Output the [X, Y] coordinate of the center of the cell containing the given text.  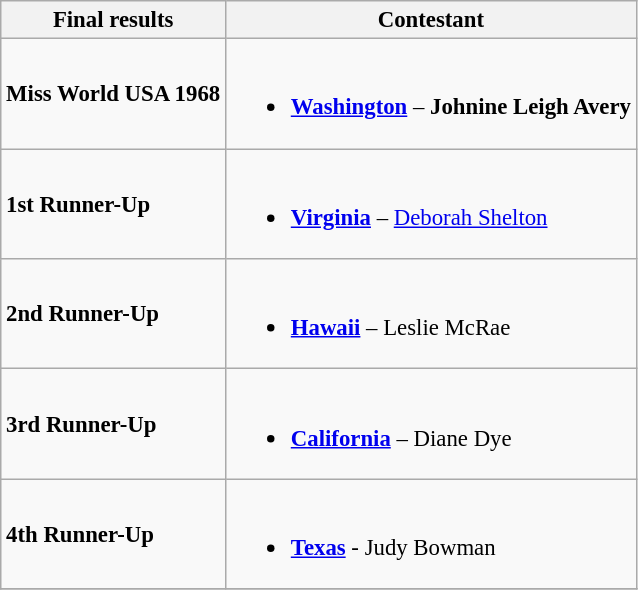
Final results [114, 20]
Texas - Judy Bowman [430, 534]
Virginia – Deborah Shelton [430, 204]
Miss World USA 1968 [114, 94]
3rd Runner-Up [114, 424]
2nd Runner-Up [114, 314]
California – Diane Dye [430, 424]
Washington – Johnine Leigh Avery [430, 94]
Hawaii – Leslie McRae [430, 314]
1st Runner-Up [114, 204]
4th Runner-Up [114, 534]
Contestant [430, 20]
